For the text-containing cell, return its midpoint in [X, Y] coordinate format. 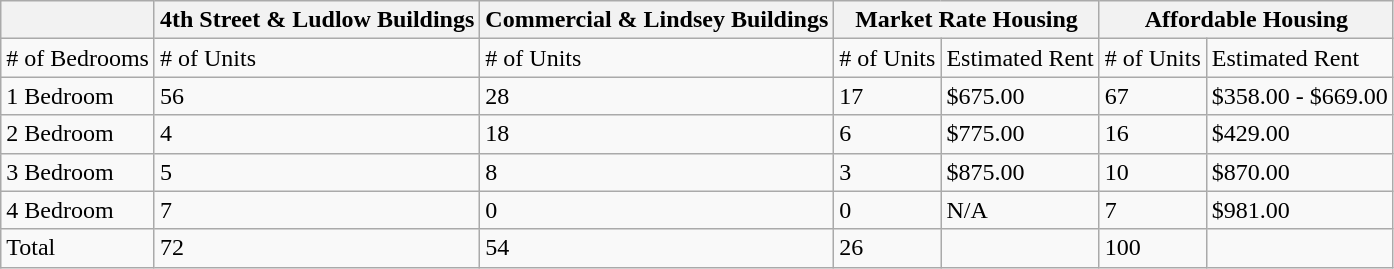
54 [657, 248]
Total [78, 248]
4 [316, 134]
N/A [1020, 210]
56 [316, 96]
28 [657, 96]
16 [1152, 134]
5 [316, 172]
Commercial & Lindsey Buildings [657, 20]
67 [1152, 96]
3 [888, 172]
4 Bedroom [78, 210]
$875.00 [1020, 172]
18 [657, 134]
72 [316, 248]
# of Bedrooms [78, 58]
26 [888, 248]
$358.00 - $669.00 [1300, 96]
3 Bedroom [78, 172]
8 [657, 172]
$429.00 [1300, 134]
4th Street & Ludlow Buildings [316, 20]
100 [1152, 248]
2 Bedroom [78, 134]
1 Bedroom [78, 96]
$870.00 [1300, 172]
10 [1152, 172]
$981.00 [1300, 210]
6 [888, 134]
$775.00 [1020, 134]
Market Rate Housing [966, 20]
Affordable Housing [1246, 20]
17 [888, 96]
$675.00 [1020, 96]
